Return (X, Y) of the center of cell containing provided text 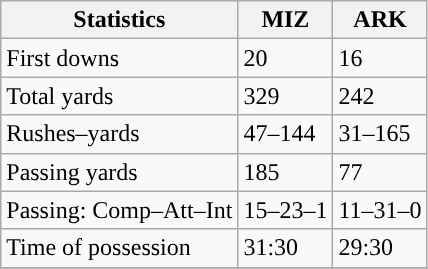
29:30 (380, 248)
Passing yards (120, 172)
242 (380, 96)
31–165 (380, 134)
77 (380, 172)
20 (286, 58)
15–23–1 (286, 210)
Total yards (120, 96)
Statistics (120, 20)
First downs (120, 58)
MIZ (286, 20)
31:30 (286, 248)
Rushes–yards (120, 134)
185 (286, 172)
Time of possession (120, 248)
329 (286, 96)
47–144 (286, 134)
16 (380, 58)
Passing: Comp–Att–Int (120, 210)
ARK (380, 20)
11–31–0 (380, 210)
